Output the (x, y) coordinate of the center of the cell containing the given text.  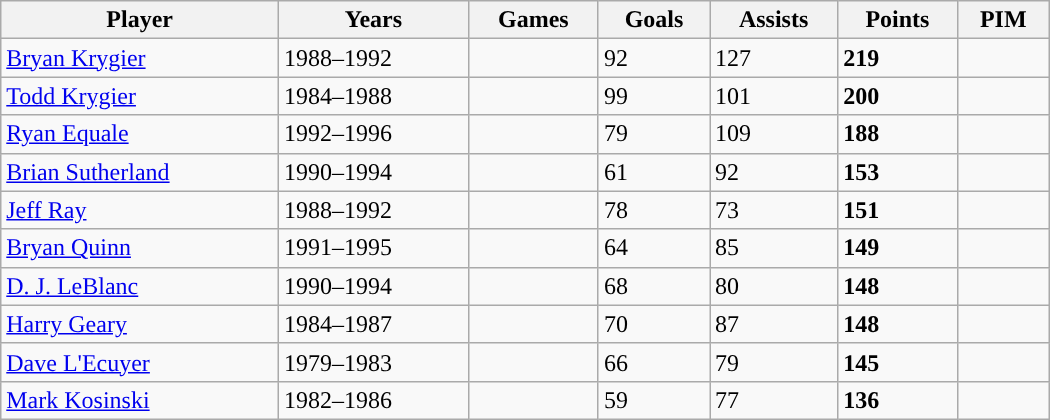
127 (774, 58)
66 (654, 362)
Years (374, 20)
Ryan Equale (140, 134)
Todd Krygier (140, 96)
Assists (774, 20)
109 (774, 134)
136 (898, 400)
Goals (654, 20)
Games (533, 20)
85 (774, 248)
D. J. LeBlanc (140, 286)
Dave L'Ecuyer (140, 362)
68 (654, 286)
1992–1996 (374, 134)
Bryan Quinn (140, 248)
Harry Geary (140, 324)
219 (898, 58)
Brian Sutherland (140, 172)
73 (774, 210)
149 (898, 248)
101 (774, 96)
1979–1983 (374, 362)
80 (774, 286)
153 (898, 172)
188 (898, 134)
151 (898, 210)
1984–1987 (374, 324)
Bryan Krygier (140, 58)
1984–1988 (374, 96)
78 (654, 210)
Mark Kosinski (140, 400)
200 (898, 96)
1991–1995 (374, 248)
87 (774, 324)
77 (774, 400)
Player (140, 20)
Points (898, 20)
PIM (1003, 20)
64 (654, 248)
70 (654, 324)
99 (654, 96)
145 (898, 362)
59 (654, 400)
1982–1986 (374, 400)
61 (654, 172)
Jeff Ray (140, 210)
